Locate the cell with the specified text and output its [x, y] center coordinate. 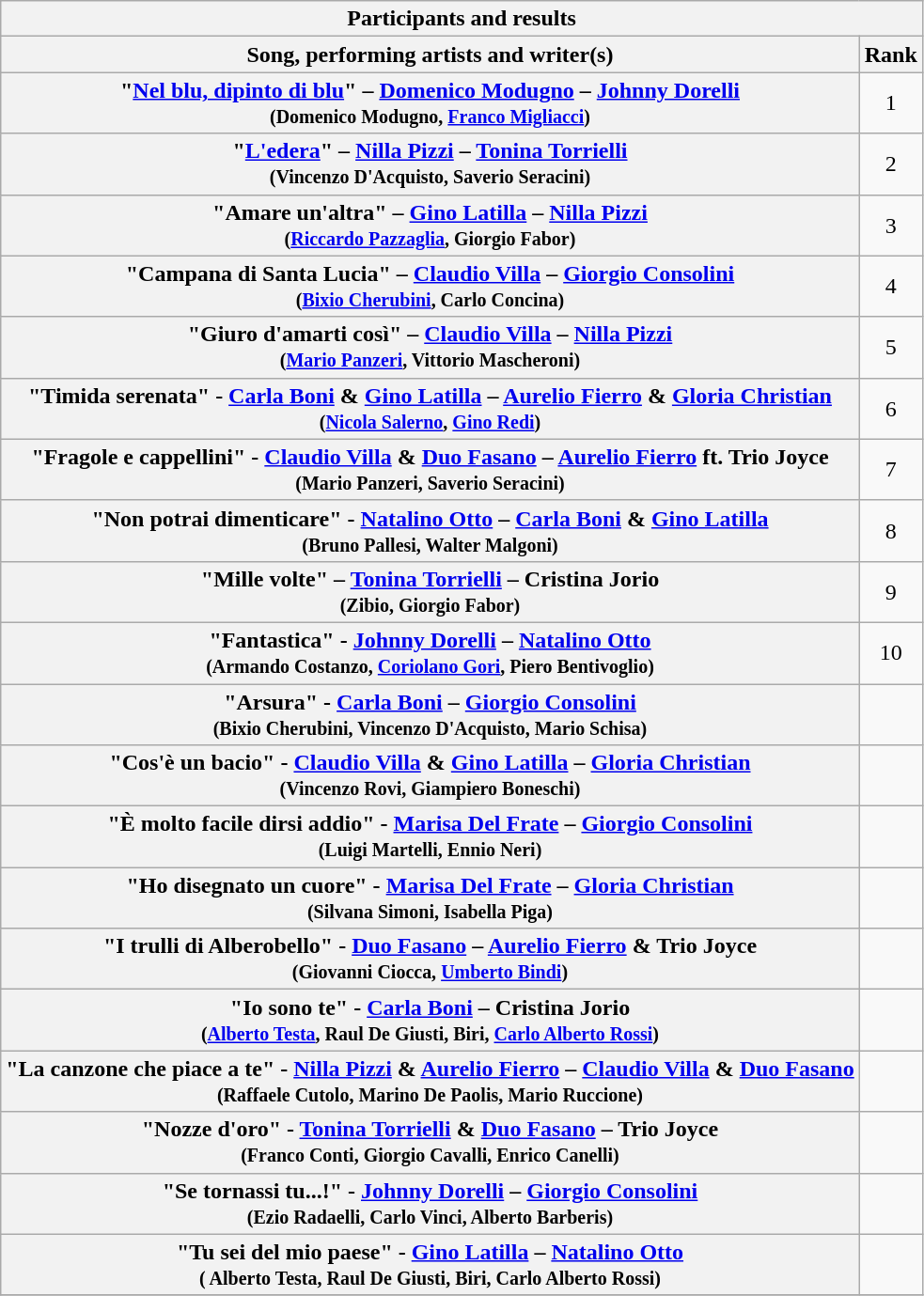
"Fantastica" - Johnny Dorelli – Natalino Otto (Armando Costanzo, Coriolano Gori, Piero Bentivoglio) [431, 652]
"Nel blu, dipinto di blu" – Domenico Modugno – Johnny Dorelli (Domenico Modugno, Franco Migliacci) [431, 103]
"Se tornassi tu...!" - Johnny Dorelli – Giorgio Consolini (Ezio Radaelli, Carlo Vinci, Alberto Barberis) [431, 1203]
"Campana di Santa Lucia" – Claudio Villa – Giorgio Consolini (Bixio Cherubini, Carlo Concina) [431, 286]
"Amare un'altra" – Gino Latilla – Nilla Pizzi (Riccardo Pazzaglia, Giorgio Fabor) [431, 226]
9 [891, 592]
"Nozze d'oro" - Tonina Torrielli & Duo Fasano – Trio Joyce (Franco Conti, Giorgio Cavalli, Enrico Canelli) [431, 1143]
2 [891, 164]
"È molto facile dirsi addio" - Marisa Del Frate – Giorgio Consolini (Luigi Martelli, Ennio Neri) [431, 836]
"Timida serenata" - Carla Boni & Gino Latilla – Aurelio Fierro & Gloria Christian (Nicola Salerno, Gino Redi) [431, 408]
3 [891, 226]
"Tu sei del mio paese" - Gino Latilla – Natalino Otto ( Alberto Testa, Raul De Giusti, Biri, Carlo Alberto Rossi) [431, 1265]
"I trulli di Alberobello" - Duo Fasano – Aurelio Fierro & Trio Joyce (Giovanni Ciocca, Umberto Bindi) [431, 959]
1 [891, 103]
"Giuro d'amarti così" – Claudio Villa – Nilla Pizzi (Mario Panzeri, Vittorio Mascheroni) [431, 348]
"Ho disegnato un cuore" - Marisa Del Frate – Gloria Christian (Silvana Simoni, Isabella Piga) [431, 898]
"Arsura" - Carla Boni – Giorgio Consolini (Bixio Cherubini, Vincenzo D'Acquisto, Mario Schisa) [431, 714]
"La canzone che piace a te" - Nilla Pizzi & Aurelio Fierro – Claudio Villa & Duo Fasano (Raffaele Cutolo, Marino De Paolis, Mario Ruccione) [431, 1081]
"Non potrai dimenticare" - Natalino Otto – Carla Boni & Gino Latilla (Bruno Pallesi, Walter Malgoni) [431, 530]
"Mille volte" – Tonina Torrielli – Cristina Jorio (Zibio, Giorgio Fabor) [431, 592]
"L'edera" – Nilla Pizzi – Tonina Torrielli (Vincenzo D'Acquisto, Saverio Seracini) [431, 164]
5 [891, 348]
Song, performing artists and writer(s) [431, 55]
8 [891, 530]
Rank [891, 55]
7 [891, 470]
4 [891, 286]
6 [891, 408]
"Cos'è un bacio" - Claudio Villa & Gino Latilla – Gloria Christian (Vincenzo Rovi, Giampiero Boneschi) [431, 776]
"Fragole e cappellini" - Claudio Villa & Duo Fasano – Aurelio Fierro ft. Trio Joyce (Mario Panzeri, Saverio Seracini) [431, 470]
"Io sono te" - Carla Boni – Cristina Jorio (Alberto Testa, Raul De Giusti, Biri, Carlo Alberto Rossi) [431, 1021]
Participants and results [462, 19]
10 [891, 652]
